Extract the [X, Y] coordinate from the center of the cell holding the provided text.  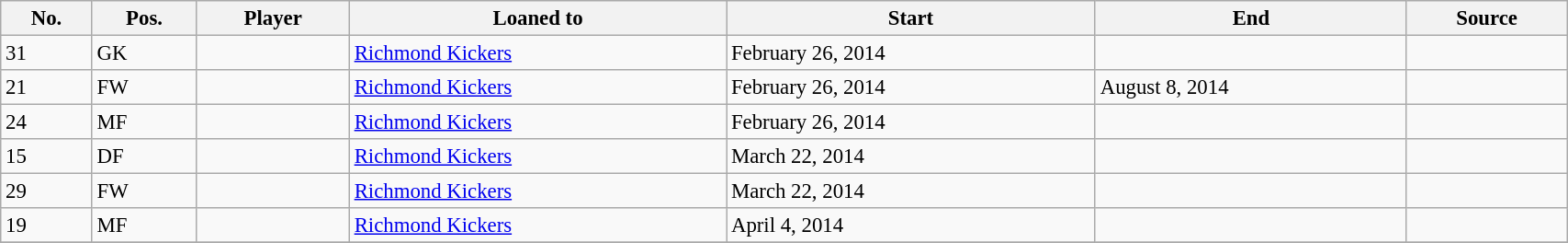
August 8, 2014 [1251, 87]
19 [46, 226]
Player [273, 18]
29 [46, 191]
Start [911, 18]
Pos. [144, 18]
Loaned to [537, 18]
24 [46, 122]
15 [46, 156]
DF [144, 156]
No. [46, 18]
Source [1486, 18]
GK [144, 53]
End [1251, 18]
21 [46, 87]
31 [46, 53]
April 4, 2014 [911, 226]
